From the cell containing the given text, extract its center point as [x, y] coordinate. 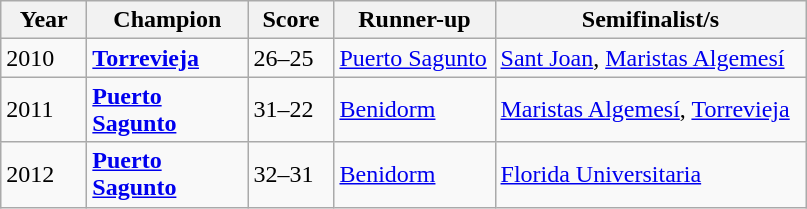
2011 [44, 110]
Score [291, 20]
Semifinalist/s [650, 20]
26–25 [291, 58]
Florida Universitaria [650, 174]
Maristas Algemesí, Torrevieja [650, 110]
2012 [44, 174]
Torrevieja [168, 58]
Runner-up [414, 20]
Champion [168, 20]
Year [44, 20]
32–31 [291, 174]
31–22 [291, 110]
2010 [44, 58]
Sant Joan, Maristas Algemesí [650, 58]
